Find where the given text appears and provide that cell's center as [x, y] coordinate. 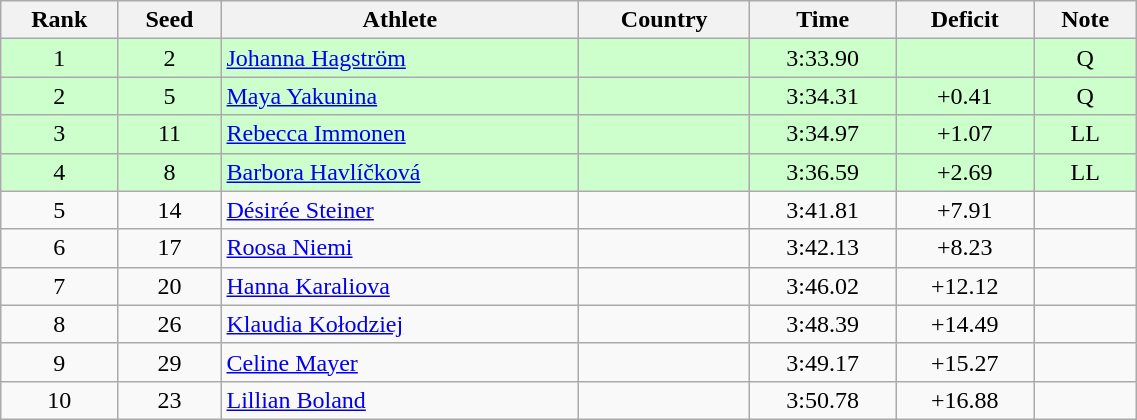
Désirée Steiner [400, 210]
+14.49 [965, 324]
14 [170, 210]
+16.88 [965, 400]
+1.07 [965, 134]
4 [60, 172]
3:34.31 [823, 96]
Maya Yakunina [400, 96]
10 [60, 400]
Note [1086, 20]
Rank [60, 20]
23 [170, 400]
Athlete [400, 20]
3:42.13 [823, 248]
11 [170, 134]
Celine Mayer [400, 362]
1 [60, 58]
Hanna Karaliova [400, 286]
7 [60, 286]
3:33.90 [823, 58]
+12.12 [965, 286]
+15.27 [965, 362]
Lillian Boland [400, 400]
3:50.78 [823, 400]
3:36.59 [823, 172]
Rebecca Immonen [400, 134]
3:49.17 [823, 362]
Country [664, 20]
3 [60, 134]
20 [170, 286]
3:48.39 [823, 324]
6 [60, 248]
29 [170, 362]
3:34.97 [823, 134]
3:41.81 [823, 210]
26 [170, 324]
Deficit [965, 20]
9 [60, 362]
Barbora Havlíčková [400, 172]
Johanna Hagström [400, 58]
Klaudia Kołodziej [400, 324]
Time [823, 20]
17 [170, 248]
Seed [170, 20]
+8.23 [965, 248]
+2.69 [965, 172]
+7.91 [965, 210]
+0.41 [965, 96]
3:46.02 [823, 286]
Roosa Niemi [400, 248]
